Identify which cell holds the provided text, then report its (x, y) central coordinate. 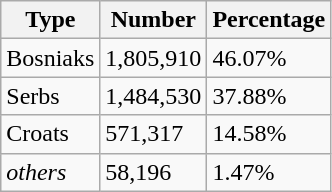
Croats (50, 134)
Number (154, 20)
46.07% (269, 58)
Percentage (269, 20)
Serbs (50, 96)
1,805,910 (154, 58)
58,196 (154, 172)
571,317 (154, 134)
14.58% (269, 134)
others (50, 172)
1.47% (269, 172)
1,484,530 (154, 96)
37.88% (269, 96)
Type (50, 20)
Bosniaks (50, 58)
